Search for the cell housing the specified text and yield its (X, Y) center coordinate. 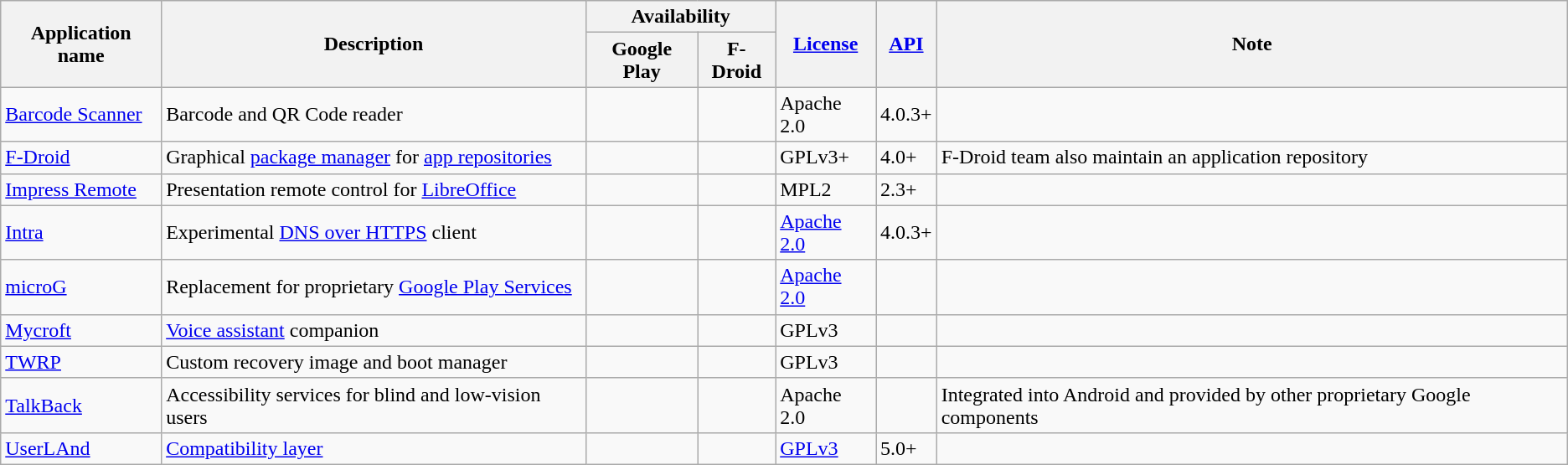
Intra (81, 233)
Barcode Scanner (81, 114)
License (826, 44)
Voice assistant companion (374, 330)
Graphical package manager for app repositories (374, 158)
microG (81, 287)
Impress Remote (81, 189)
2.3+ (906, 189)
4.0+ (906, 158)
Note (1251, 44)
Integrated into Android and provided by other proprietary Google components (1251, 406)
MPL2 (826, 189)
Mycroft (81, 330)
Presentation remote control for LibreOffice (374, 189)
Experimental DNS over HTTPS client (374, 233)
Availability (680, 17)
Application name (81, 44)
TalkBack (81, 406)
Accessibility services for blind and low-vision users (374, 406)
UserLAnd (81, 448)
Compatibility layer (374, 448)
F-Droid team also maintain an application repository (1251, 158)
TWRP (81, 362)
Description (374, 44)
GPLv3+ (826, 158)
Barcode and QR Code reader (374, 114)
Replacement for proprietary Google Play Services (374, 287)
Custom recovery image and boot manager (374, 362)
API (906, 44)
Google Play (642, 60)
5.0+ (906, 448)
